Identify which cell holds the provided text, then report its (x, y) central coordinate. 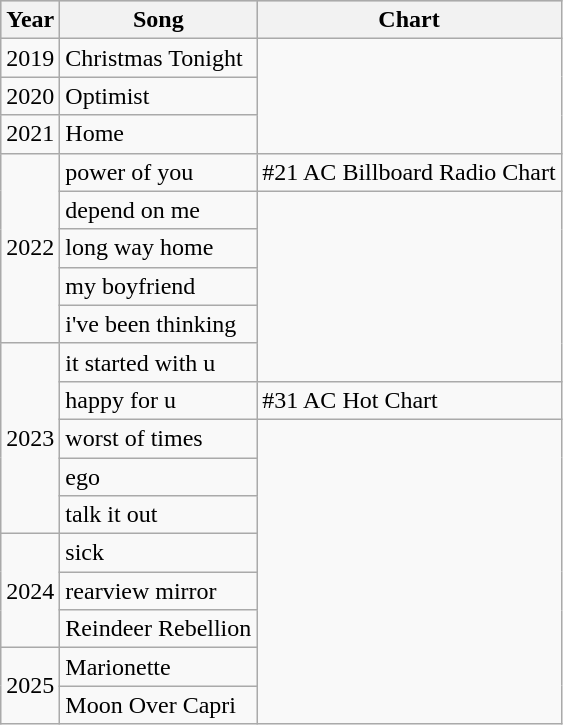
Optimist (158, 96)
Home (158, 134)
2020 (30, 96)
2019 (30, 58)
Chart (409, 20)
#21 AC Billboard Radio Chart (409, 172)
happy for u (158, 400)
Marionette (158, 667)
i've been thinking (158, 324)
my boyfriend (158, 286)
depend on me (158, 210)
sick (158, 553)
power of you (158, 172)
Reindeer Rebellion (158, 629)
Christmas Tonight (158, 58)
talk it out (158, 515)
rearview mirror (158, 591)
2025 (30, 686)
ego (158, 477)
#31 AC Hot Chart (409, 400)
it started with u (158, 362)
Song (158, 20)
long way home (158, 248)
2024 (30, 591)
2021 (30, 134)
worst of times (158, 438)
2022 (30, 248)
Moon Over Capri (158, 705)
Year (30, 20)
2023 (30, 438)
